Return the [X, Y] coordinate for the center point of the cell that contains the specified text.  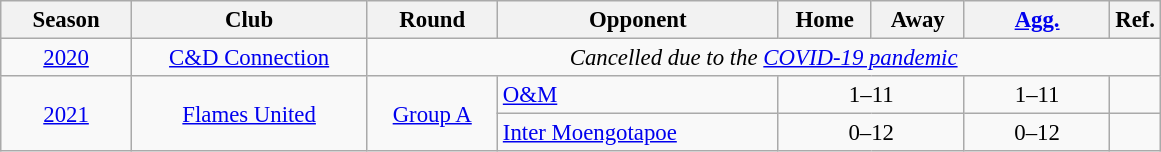
C&D Connection [249, 58]
2020 [66, 58]
2021 [66, 114]
Home [824, 20]
Season [66, 20]
Inter Moengotapoe [638, 133]
O&M [638, 95]
Flames United [249, 114]
Agg. [1037, 20]
Group A [432, 114]
Away [918, 20]
Club [249, 20]
Round [432, 20]
Ref. [1135, 20]
Cancelled due to the COVID-19 pandemic [764, 58]
Opponent [638, 20]
